Return the (X, Y) coordinate for the center point of the cell that contains the specified text.  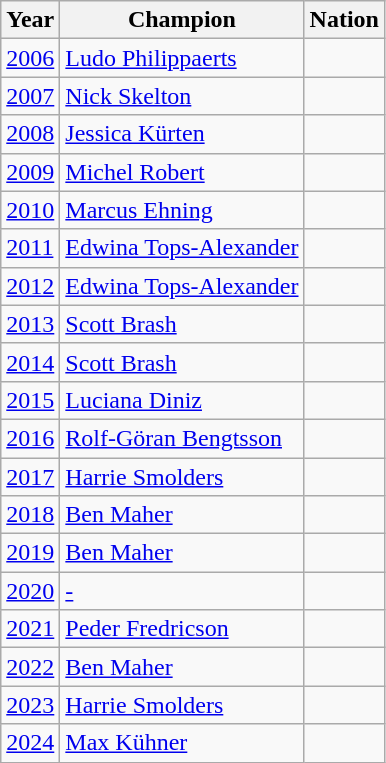
2015 (30, 400)
2009 (30, 172)
Max Kühner (182, 743)
2019 (30, 553)
2011 (30, 248)
2008 (30, 134)
2023 (30, 705)
2013 (30, 324)
Champion (182, 20)
Ludo Philippaerts (182, 58)
2024 (30, 743)
2016 (30, 438)
2020 (30, 591)
2007 (30, 96)
Nation (344, 20)
Year (30, 20)
2014 (30, 362)
Peder Fredricson (182, 629)
2006 (30, 58)
Rolf-Göran Bengtsson (182, 438)
2018 (30, 515)
Jessica Kürten (182, 134)
2022 (30, 667)
Nick Skelton (182, 96)
Marcus Ehning (182, 210)
2017 (30, 477)
- (182, 591)
Luciana Diniz (182, 400)
2010 (30, 210)
Michel Robert (182, 172)
2012 (30, 286)
2021 (30, 629)
